Return the (x, y) coordinate for the center point of the cell that contains the specified text.  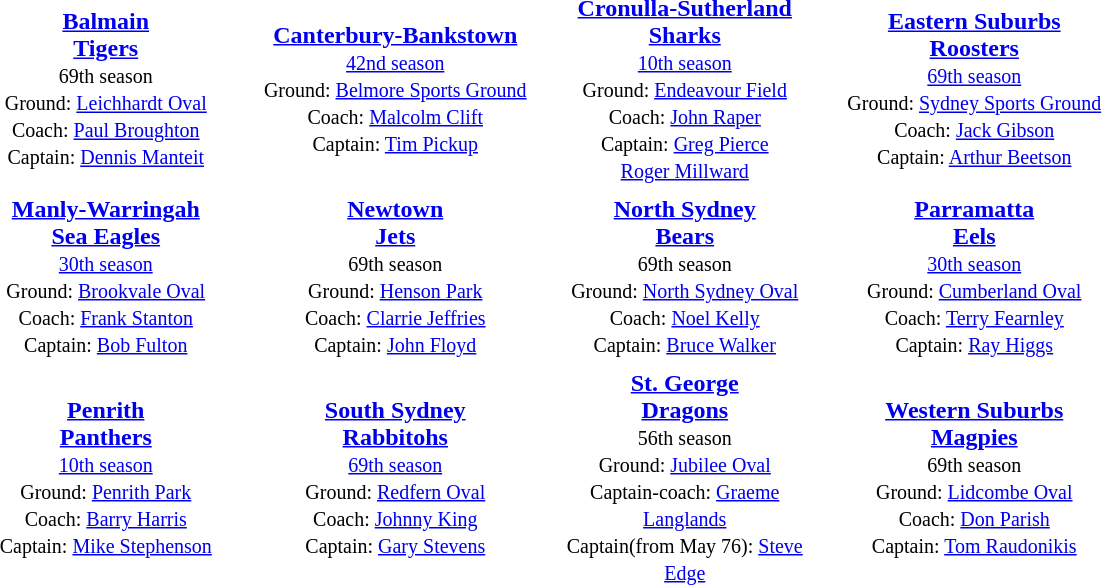
NewtownJets69th season Ground: Henson Park Coach: Clarrie JeffriesCaptain: John Floyd (395, 276)
North SydneyBears69th seasonGround: North Sydney Oval Coach: Noel KellyCaptain: Bruce Walker (685, 276)
